Locate the cell with the specified text and output its (X, Y) center coordinate. 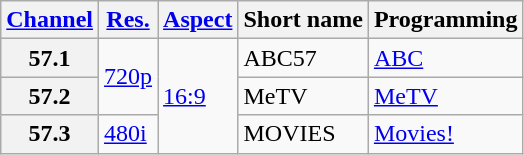
Programming (446, 20)
57.2 (50, 96)
57.1 (50, 58)
720p (128, 77)
MOVIES (303, 134)
ABC (446, 58)
Movies! (446, 134)
16:9 (198, 96)
Res. (128, 20)
Channel (50, 20)
480i (128, 134)
57.3 (50, 134)
Aspect (198, 20)
Short name (303, 20)
ABC57 (303, 58)
